Identify which cell holds the provided text, then report its [x, y] central coordinate. 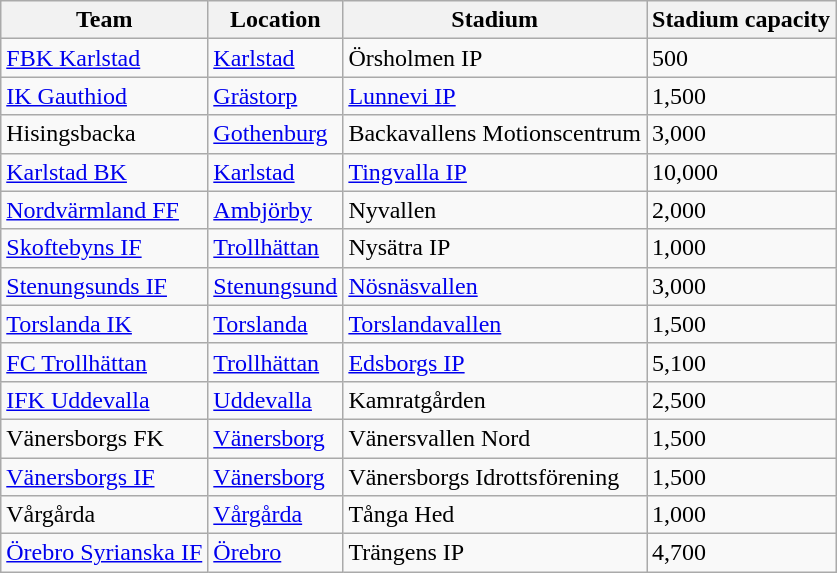
2,500 [740, 400]
Team [104, 20]
500 [740, 58]
Location [276, 20]
Stenungsunds IF [104, 286]
IK Gauthiod [104, 96]
Torslanda [276, 324]
4,700 [740, 553]
Hisingsbacka [104, 134]
IFK Uddevalla [104, 400]
Tånga Hed [495, 515]
Nösnäsvallen [495, 286]
FBK Karlstad [104, 58]
Nordvärmland FF [104, 210]
Edsborgs IP [495, 362]
Stadium [495, 20]
Torslandavallen [495, 324]
Torslanda IK [104, 324]
Ambjörby [276, 210]
Backavallens Motionscentrum [495, 134]
Lunnevi IP [495, 96]
5,100 [740, 362]
Grästorp [276, 96]
Gothenburg [276, 134]
Vänersborgs FK [104, 438]
Vänersborgs Idrottsförening [495, 477]
Örsholmen IP [495, 58]
FC Trollhättan [104, 362]
Skoftebyns IF [104, 248]
Nyvallen [495, 210]
Örebro [276, 553]
Stenungsund [276, 286]
Vänersborgs IF [104, 477]
Trängens IP [495, 553]
Uddevalla [276, 400]
10,000 [740, 172]
Tingvalla IP [495, 172]
Stadium capacity [740, 20]
Vänersvallen Nord [495, 438]
Kamratgården [495, 400]
Örebro Syrianska IF [104, 553]
2,000 [740, 210]
Nysätra IP [495, 248]
Karlstad BK [104, 172]
